For the text-containing cell, return its midpoint in [x, y] coordinate format. 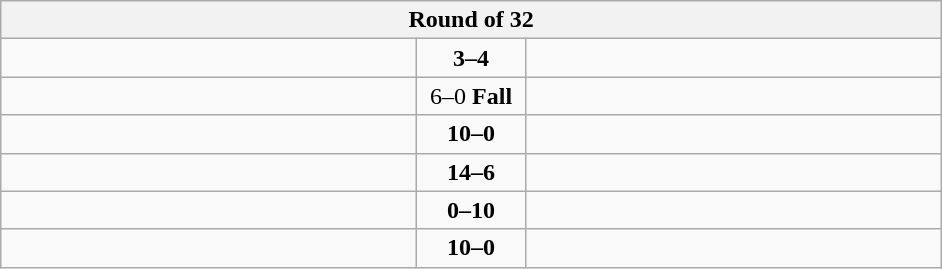
0–10 [472, 210]
14–6 [472, 172]
3–4 [472, 58]
6–0 Fall [472, 96]
Round of 32 [472, 20]
